Output the (X, Y) coordinate of the center of the cell containing the given text.  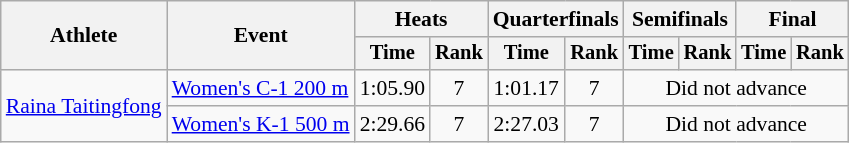
Women's C-1 200 m (261, 88)
Quarterfinals (556, 19)
Heats (422, 19)
Athlete (84, 36)
Raina Taitingfong (84, 106)
Event (261, 36)
1:01.17 (526, 88)
Semifinals (680, 19)
Women's K-1 500 m (261, 124)
2:29.66 (392, 124)
Final (792, 19)
2:27.03 (526, 124)
1:05.90 (392, 88)
